Detect which cell encompasses the target text, then output its (x, y) center coordinate. 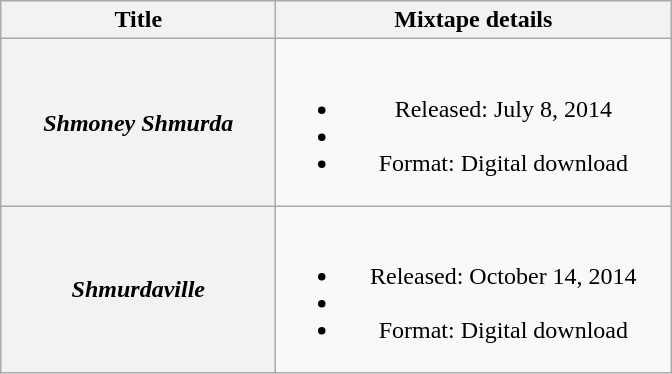
Shmurdaville (138, 290)
Released: July 8, 2014Format: Digital download (474, 122)
Mixtape details (474, 20)
Released: October 14, 2014Format: Digital download (474, 290)
Title (138, 20)
Shmoney Shmurda (138, 122)
